Locate the cell with the specified text and output its (X, Y) center coordinate. 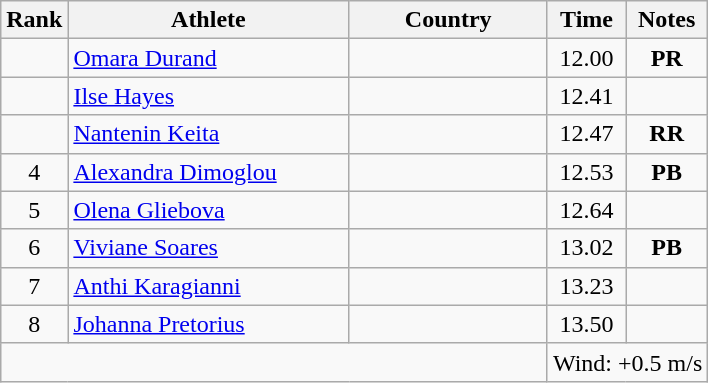
12.64 (586, 210)
6 (34, 248)
Country (448, 20)
Time (586, 20)
Johanna Pretorius (208, 324)
13.02 (586, 248)
Athlete (208, 20)
Olena Gliebova (208, 210)
Notes (667, 20)
12.47 (586, 134)
13.50 (586, 324)
Wind: +0.5 m/s (627, 362)
Nantenin Keita (208, 134)
Ilse Hayes (208, 96)
12.53 (586, 172)
8 (34, 324)
12.00 (586, 58)
RR (667, 134)
5 (34, 210)
Viviane Soares (208, 248)
7 (34, 286)
PR (667, 58)
13.23 (586, 286)
Omara Durand (208, 58)
Alexandra Dimoglou (208, 172)
4 (34, 172)
Anthi Karagianni (208, 286)
12.41 (586, 96)
Rank (34, 20)
